Capture the cell that displays the provided text and extract its [x, y] central coordinate. 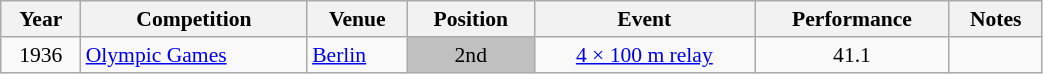
41.1 [852, 55]
Olympic Games [194, 55]
2nd [470, 55]
Event [644, 19]
1936 [41, 55]
Berlin [357, 55]
Performance [852, 19]
Notes [996, 19]
Position [470, 19]
4 × 100 m relay [644, 55]
Venue [357, 19]
Competition [194, 19]
Year [41, 19]
